Detect which cell encompasses the target text, then output its [X, Y] center coordinate. 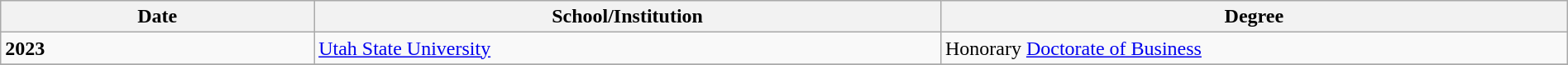
2023 [157, 48]
Utah State University [628, 48]
School/Institution [628, 17]
Honorary Doctorate of Business [1254, 48]
Degree [1254, 17]
Date [157, 17]
